Detect which cell encompasses the target text, then output its (X, Y) center coordinate. 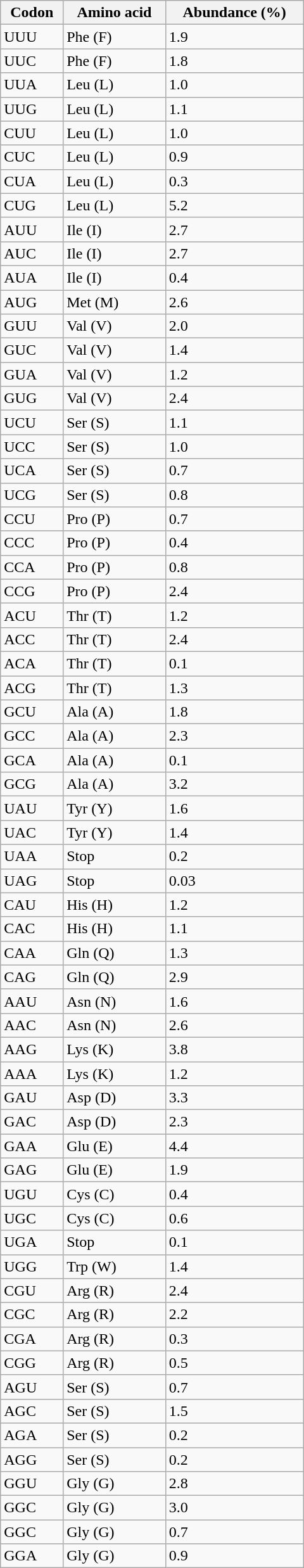
CCC (32, 543)
GUG (32, 398)
Amino acid (114, 13)
GUA (32, 374)
UAC (32, 832)
ACG (32, 687)
AAU (32, 1001)
CCG (32, 591)
AUA (32, 277)
UAG (32, 881)
3.0 (234, 1508)
GGU (32, 1484)
0.6 (234, 1218)
UCA (32, 471)
CUA (32, 181)
AUC (32, 253)
AUG (32, 302)
ACA (32, 663)
UUC (32, 61)
AGG (32, 1459)
AAC (32, 1025)
GAG (32, 1170)
Trp (W) (114, 1266)
UGG (32, 1266)
2.9 (234, 977)
AAG (32, 1049)
GCA (32, 760)
CGG (32, 1363)
AGU (32, 1387)
UGC (32, 1218)
UCG (32, 495)
GCC (32, 736)
GUU (32, 326)
CGC (32, 1315)
UUU (32, 37)
CAU (32, 905)
3.3 (234, 1098)
ACC (32, 639)
0.03 (234, 881)
UCC (32, 447)
UUA (32, 85)
UCU (32, 423)
GAU (32, 1098)
Met (M) (114, 302)
CCA (32, 567)
AAA (32, 1074)
CAA (32, 953)
2.0 (234, 326)
CAG (32, 977)
AGC (32, 1411)
ACU (32, 615)
3.2 (234, 784)
4.4 (234, 1146)
5.2 (234, 205)
AUU (32, 229)
2.8 (234, 1484)
Codon (32, 13)
0.5 (234, 1363)
3.8 (234, 1049)
UUG (32, 109)
CGA (32, 1339)
CCU (32, 519)
GUC (32, 350)
UAA (32, 857)
CGU (32, 1291)
GCG (32, 784)
GCU (32, 712)
UGU (32, 1194)
AGA (32, 1435)
Abundance (%) (234, 13)
CAC (32, 929)
1.5 (234, 1411)
GAA (32, 1146)
GAC (32, 1122)
2.2 (234, 1315)
GGA (32, 1556)
CUG (32, 205)
UAU (32, 808)
CUU (32, 133)
CUC (32, 157)
UGA (32, 1242)
